Determine the [x, y] coordinate at the center of the cell enclosing the given text.  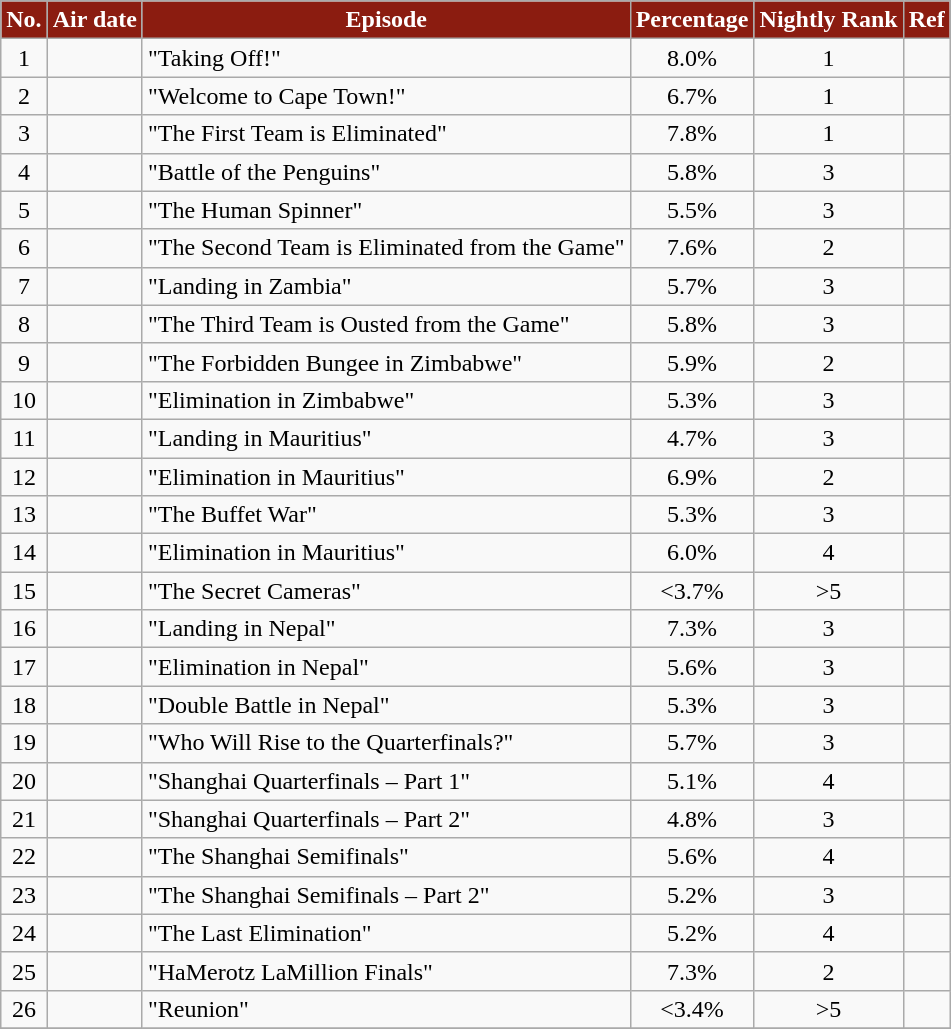
11 [24, 438]
26 [24, 1009]
"The First Team is Eliminated" [386, 134]
"Shanghai Quarterfinals – Part 1" [386, 781]
6 [24, 248]
12 [24, 477]
<3.4% [692, 1009]
<3.7% [692, 591]
8 [24, 324]
"Landing in Mauritius" [386, 438]
"The Forbidden Bungee in Zimbabwe" [386, 362]
7.8% [692, 134]
6.7% [692, 96]
"Elimination in Nepal" [386, 667]
14 [24, 553]
13 [24, 515]
7 [24, 286]
"The Human Spinner" [386, 210]
5.1% [692, 781]
4.8% [692, 819]
9 [24, 362]
Percentage [692, 20]
"The Secret Cameras" [386, 591]
"HaMerotz LaMillion Finals" [386, 971]
16 [24, 629]
5 [24, 210]
24 [24, 933]
"Battle of the Penguins" [386, 172]
8.0% [692, 58]
"Double Battle in Nepal" [386, 705]
"Taking Off!" [386, 58]
"Who Will Rise to the Quarterfinals?" [386, 743]
"Shanghai Quarterfinals – Part 2" [386, 819]
"The Second Team is Eliminated from the Game" [386, 248]
4.7% [692, 438]
17 [24, 667]
23 [24, 895]
"The Shanghai Semifinals" [386, 857]
"The Last Elimination" [386, 933]
19 [24, 743]
Nightly Rank [828, 20]
25 [24, 971]
20 [24, 781]
"Landing in Zambia" [386, 286]
22 [24, 857]
"Elimination in Zimbabwe" [386, 400]
7.6% [692, 248]
No. [24, 20]
"The Buffet War" [386, 515]
5.9% [692, 362]
"The Shanghai Semifinals – Part 2" [386, 895]
6.0% [692, 553]
10 [24, 400]
6.9% [692, 477]
Ref [926, 20]
5.5% [692, 210]
18 [24, 705]
"Landing in Nepal" [386, 629]
15 [24, 591]
21 [24, 819]
Episode [386, 20]
"The Third Team is Ousted from the Game" [386, 324]
Air date [94, 20]
"Welcome to Cape Town!" [386, 96]
"Reunion" [386, 1009]
